Capture the cell that displays the provided text and extract its (x, y) central coordinate. 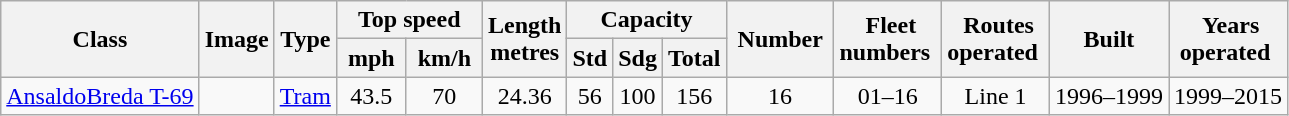
24.36 (525, 96)
Lengthmetres (525, 39)
156 (694, 96)
Fleetnumbers (888, 39)
Capacity (646, 20)
Std (590, 58)
56 (590, 96)
mph (371, 58)
01–16 (888, 96)
km/h (444, 58)
Built (1108, 39)
16 (780, 96)
AnsaldoBreda T-69 (100, 96)
Image (236, 39)
Class (100, 39)
Type (305, 39)
1999–2015 (1228, 96)
Tram (305, 96)
100 (638, 96)
Number (780, 39)
43.5 (371, 96)
70 (444, 96)
Line 1 (996, 96)
Yearsoperated (1228, 39)
Top speed (409, 20)
Sdg (638, 58)
Routesoperated (996, 39)
1996–1999 (1108, 96)
Total (694, 58)
